Extract the [x, y] coordinate from the center of the cell holding the provided text.  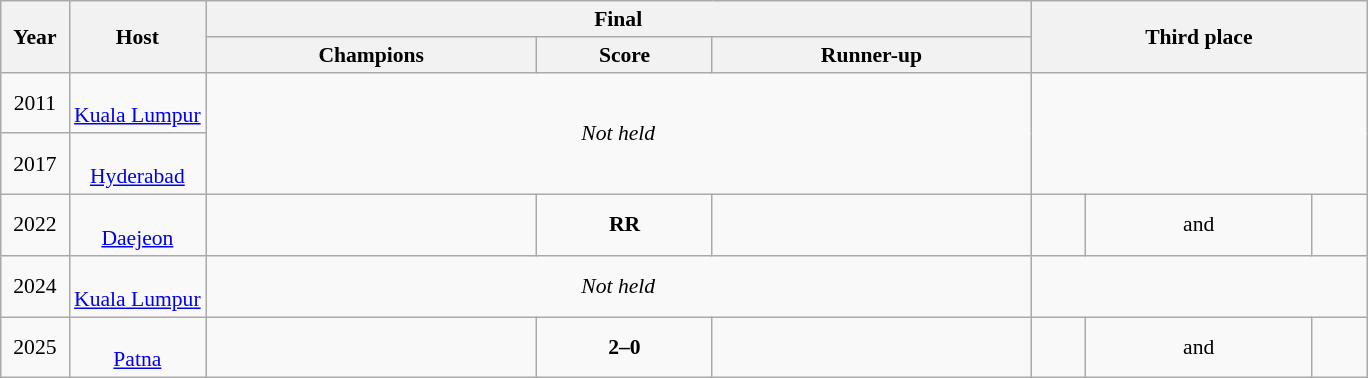
Daejeon [138, 226]
Runner-up [872, 55]
Host [138, 36]
Third place [1199, 36]
Patna [138, 348]
2022 [35, 226]
Champions [372, 55]
2024 [35, 286]
2025 [35, 348]
Hyderabad [138, 164]
2011 [35, 102]
Final [618, 19]
2017 [35, 164]
2–0 [624, 348]
Score [624, 55]
Year [35, 36]
RR [624, 226]
